Locate the cell with the specified text and output its (x, y) center coordinate. 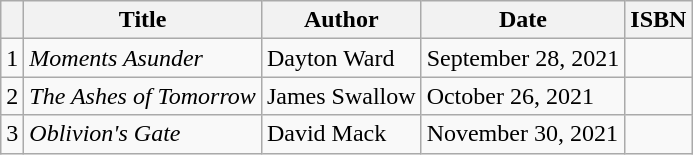
The Ashes of Tomorrow (143, 96)
1 (12, 58)
September 28, 2021 (523, 58)
November 30, 2021 (523, 134)
October 26, 2021 (523, 96)
ISBN (658, 20)
David Mack (341, 134)
Moments Asunder (143, 58)
Dayton Ward (341, 58)
Oblivion's Gate (143, 134)
Title (143, 20)
James Swallow (341, 96)
Date (523, 20)
Author (341, 20)
2 (12, 96)
3 (12, 134)
